Return (x, y) of the center of cell containing provided text 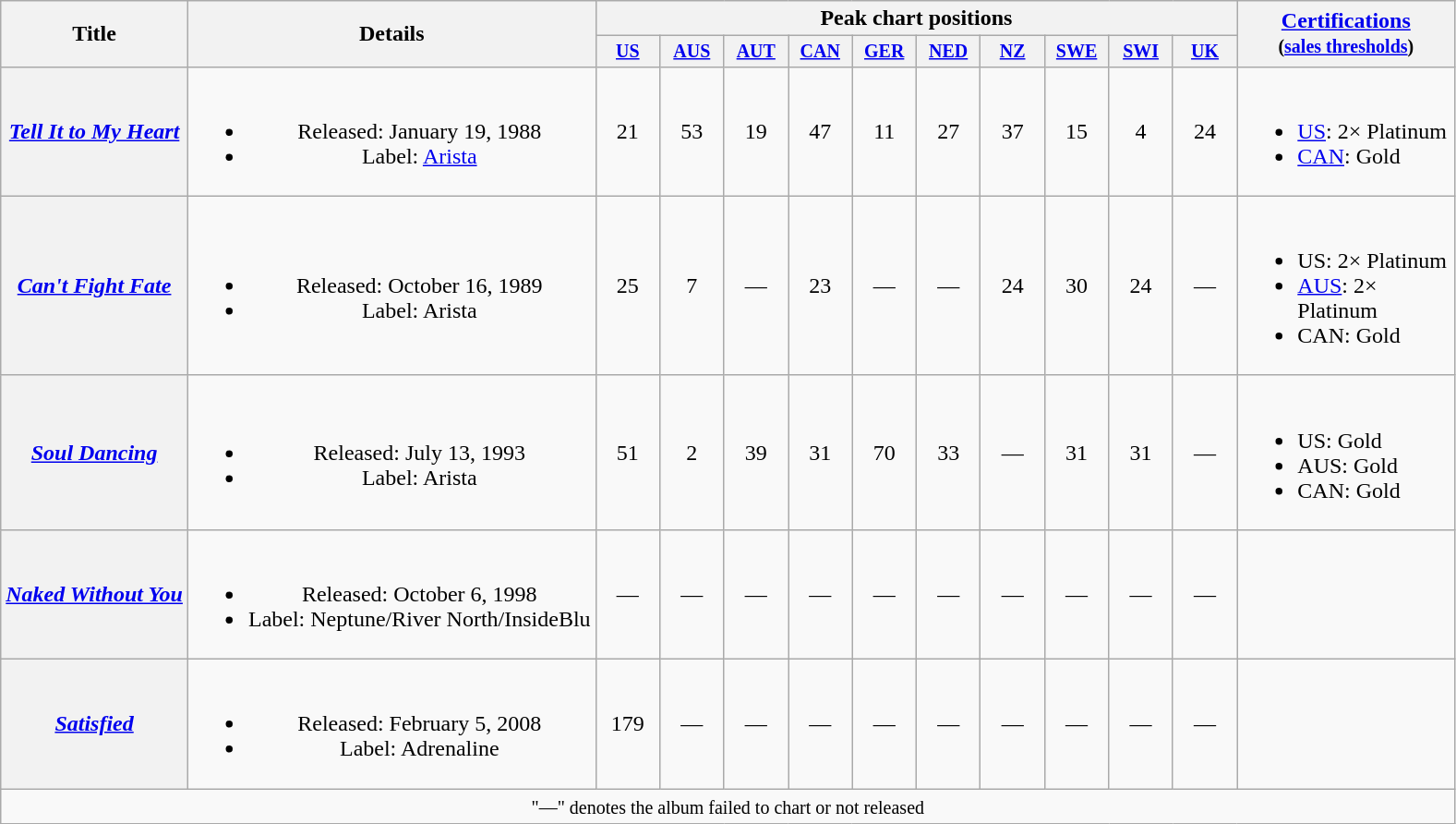
2 (692, 453)
Satisfied (94, 724)
Certifications(sales thresholds) (1346, 34)
37 (1012, 131)
19 (755, 131)
GER (884, 52)
NED (947, 52)
"—" denotes the album failed to chart or not released (728, 806)
23 (820, 285)
15 (1077, 131)
NZ (1012, 52)
Released: February 5, 2008Label: Adrenaline (391, 724)
11 (884, 131)
US: GoldAUS: GoldCAN: Gold (1346, 453)
4 (1141, 131)
179 (628, 724)
Naked Without You (94, 594)
Released: October 6, 1998Label: Neptune/River North/InsideBlu (391, 594)
Released: October 16, 1989Label: Arista (391, 285)
SWE (1077, 52)
Peak chart positions (916, 18)
Can't Fight Fate (94, 285)
21 (628, 131)
47 (820, 131)
Soul Dancing (94, 453)
CAN (820, 52)
Details (391, 34)
AUT (755, 52)
US: 2× PlatinumCAN: Gold (1346, 131)
7 (692, 285)
30 (1077, 285)
Released: July 13, 1993Label: Arista (391, 453)
Title (94, 34)
51 (628, 453)
33 (947, 453)
SWI (1141, 52)
53 (692, 131)
AUS (692, 52)
US (628, 52)
Tell It to My Heart (94, 131)
Released: January 19, 1988Label: Arista (391, 131)
UK (1204, 52)
US: 2× PlatinumAUS: 2× PlatinumCAN: Gold (1346, 285)
27 (947, 131)
70 (884, 453)
39 (755, 453)
25 (628, 285)
